Locate the cell with the specified text and output its [X, Y] center coordinate. 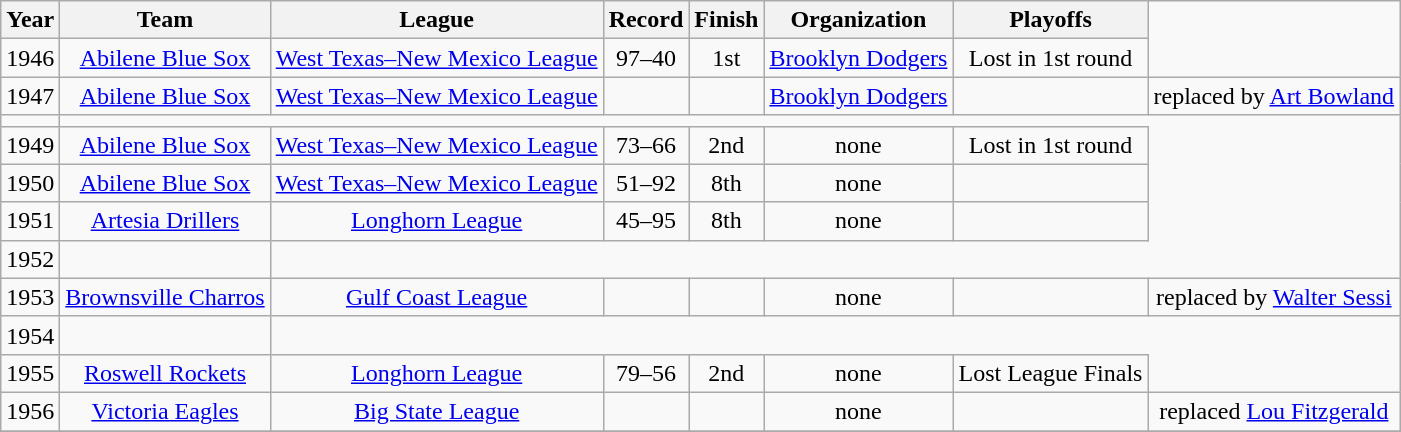
Record [646, 20]
1951 [30, 221]
1947 [30, 96]
97–40 [646, 58]
1954 [30, 335]
League [436, 20]
73–66 [646, 145]
1950 [30, 183]
1956 [30, 411]
1952 [30, 259]
Brownsville Charros [165, 297]
1946 [30, 58]
1st [726, 58]
Team [165, 20]
replaced by Walter Sessi [1274, 297]
Artesia Drillers [165, 221]
Victoria Eagles [165, 411]
1955 [30, 373]
replaced Lou Fitzgerald [1274, 411]
Roswell Rockets [165, 373]
51–92 [646, 183]
replaced by Art Bowland [1274, 96]
Gulf Coast League [436, 297]
Year [30, 20]
Finish [726, 20]
45–95 [646, 221]
Playoffs [1050, 20]
1949 [30, 145]
Organization [858, 20]
1953 [30, 297]
Big State League [436, 411]
Lost League Finals [1050, 373]
79–56 [646, 373]
